From the cell containing the given text, extract its center point as (X, Y) coordinate. 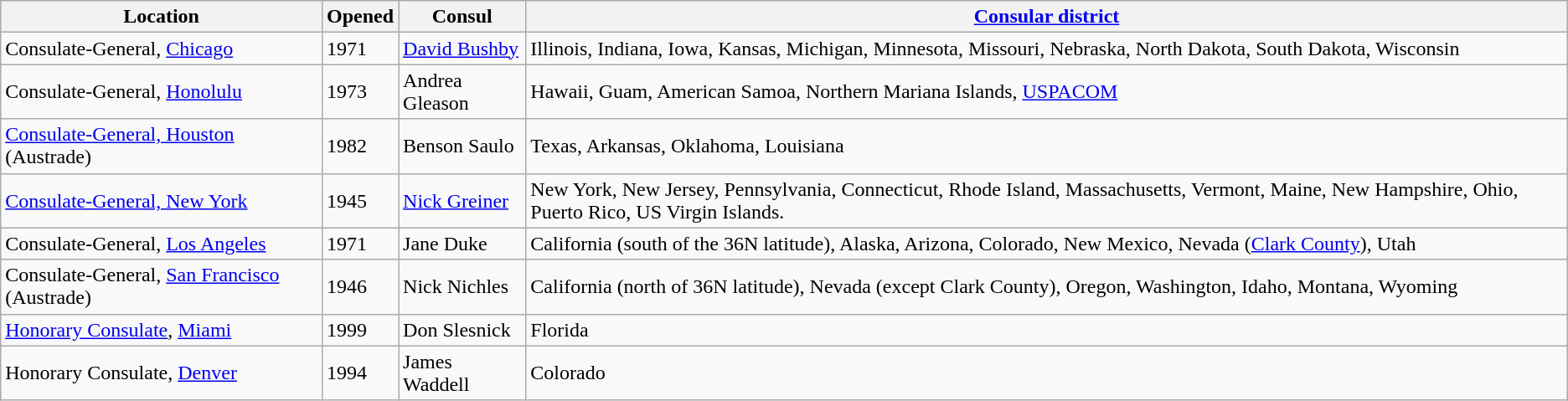
Benson Saulo (462, 146)
James Waddell (462, 373)
Nick Greiner (462, 201)
New York, New Jersey, Pennsylvania, Connecticut, Rhode Island, Massachusetts, Vermont, Maine, New Hampshire, Ohio, Puerto Rico, US Virgin Islands. (1047, 201)
Don Slesnick (462, 330)
Honorary Consulate, Denver (162, 373)
Consular district (1047, 17)
1999 (360, 330)
Consulate-General, San Francisco (Austrade) (162, 286)
Location (162, 17)
1945 (360, 201)
1973 (360, 92)
1994 (360, 373)
Consulate-General, Honolulu (162, 92)
California (south of the 36N latitude), Alaska, Arizona, Colorado, New Mexico, Nevada (Clark County), Utah (1047, 244)
Opened (360, 17)
Consul (462, 17)
Colorado (1047, 373)
Consulate-General, Los Angeles (162, 244)
Hawaii, Guam, American Samoa, Northern Mariana Islands, USPACOM (1047, 92)
Illinois, Indiana, Iowa, Kansas, Michigan, Minnesota, Missouri, Nebraska, North Dakota, South Dakota, Wisconsin (1047, 49)
Honorary Consulate, Miami (162, 330)
Texas, Arkansas, Oklahoma, Louisiana (1047, 146)
1946 (360, 286)
1982 (360, 146)
Florida (1047, 330)
Consulate-General, Chicago (162, 49)
Consulate-General, Houston (Austrade) (162, 146)
Nick Nichles (462, 286)
David Bushby (462, 49)
California (north of 36N latitude), Nevada (except Clark County), Oregon, Washington, Idaho, Montana, Wyoming (1047, 286)
Consulate-General, New York (162, 201)
Jane Duke (462, 244)
Andrea Gleason (462, 92)
